Output the (x, y) coordinate of the center of the cell containing the given text.  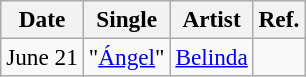
Ref. (278, 19)
Artist (212, 19)
Single (126, 19)
June 21 (42, 57)
"Ángel" (126, 57)
Date (42, 19)
Belinda (212, 57)
